For the text-containing cell, return its midpoint in [X, Y] coordinate format. 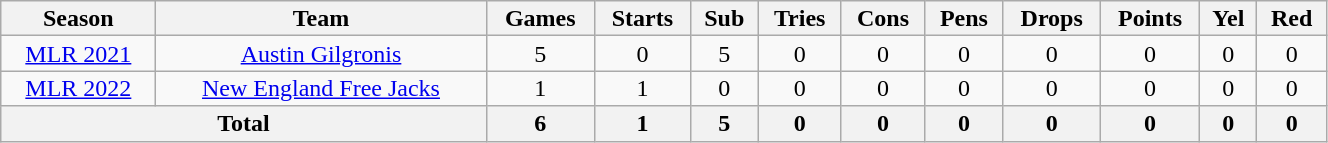
Season [78, 18]
Sub [724, 18]
Pens [964, 18]
MLR 2022 [78, 88]
Points [1150, 18]
Drops [1052, 18]
Tries [800, 18]
Total [244, 124]
MLR 2021 [78, 54]
New England Free Jacks [321, 88]
Starts [642, 18]
Yel [1228, 18]
Red [1292, 18]
6 [540, 124]
Games [540, 18]
Team [321, 18]
Austin Gilgronis [321, 54]
Cons [883, 18]
